From the cell containing the given text, extract its center point as [X, Y] coordinate. 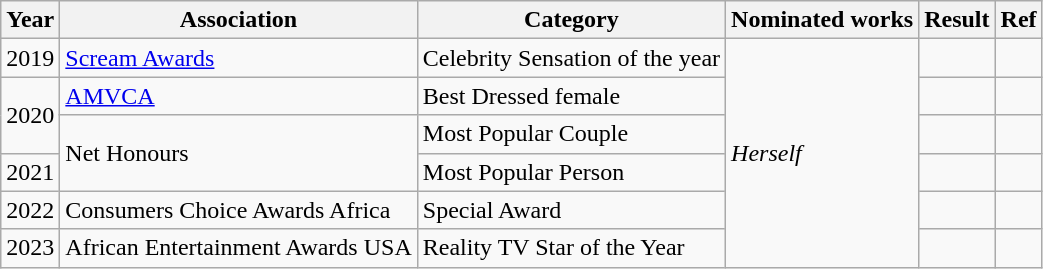
2022 [30, 210]
Best Dressed female [571, 96]
Most Popular Couple [571, 134]
2021 [30, 172]
Special Award [571, 210]
Category [571, 20]
Net Honours [238, 153]
Most Popular Person [571, 172]
Nominated works [822, 20]
African Entertainment Awards USA [238, 248]
2023 [30, 248]
Association [238, 20]
2019 [30, 58]
Scream Awards [238, 58]
Result [957, 20]
Reality TV Star of the Year [571, 248]
Consumers Choice Awards Africa [238, 210]
Ref [1018, 20]
AMVCA [238, 96]
2020 [30, 115]
Herself [822, 153]
Year [30, 20]
Celebrity Sensation of the year [571, 58]
